Return (X, Y) of the center of cell containing provided text 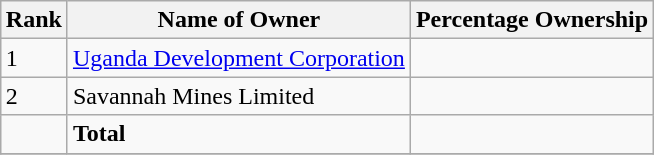
2 (34, 96)
Percentage Ownership (532, 20)
Name of Owner (238, 20)
Total (238, 134)
Savannah Mines Limited (238, 96)
Rank (34, 20)
Uganda Development Corporation (238, 58)
1 (34, 58)
